Return [x, y] of the center of cell containing provided text 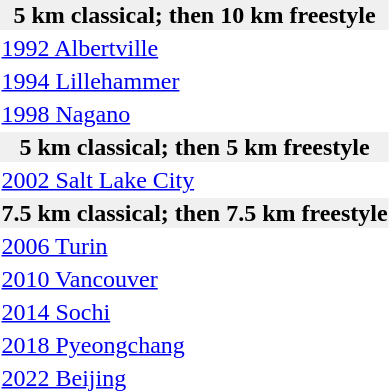
2018 Pyeongchang [182, 345]
5 km classical; then 10 km freestyle [194, 15]
2006 Turin [182, 246]
7.5 km classical; then 7.5 km freestyle [194, 213]
2002 Salt Lake City [182, 180]
1994 Lillehammer [182, 81]
1998 Nagano [182, 114]
2010 Vancouver [182, 279]
5 km classical; then 5 km freestyle [194, 147]
1992 Albertville [182, 48]
2014 Sochi [182, 312]
